Return [x, y] of the center of cell containing provided text 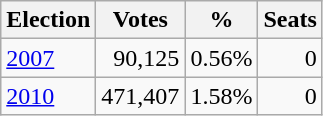
Election [48, 20]
Votes [140, 20]
% [222, 20]
Seats [290, 20]
2010 [48, 96]
2007 [48, 58]
1.58% [222, 96]
471,407 [140, 96]
90,125 [140, 58]
0.56% [222, 58]
